Pinpoint the cell where the given text exists, returning its (X, Y) midpoint coordinate. 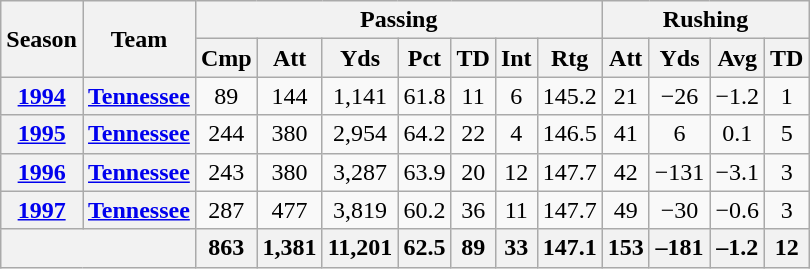
2,954 (360, 134)
1 (786, 96)
−3.1 (738, 172)
3,287 (360, 172)
145.2 (570, 96)
Rtg (570, 58)
49 (626, 210)
Int (516, 58)
36 (473, 210)
244 (226, 134)
60.2 (424, 210)
863 (226, 248)
33 (516, 248)
11,201 (360, 248)
Pct (424, 58)
−0.6 (738, 210)
–1.2 (738, 248)
63.9 (424, 172)
−30 (680, 210)
Rushing (706, 20)
42 (626, 172)
−131 (680, 172)
243 (226, 172)
Cmp (226, 58)
20 (473, 172)
1996 (42, 172)
22 (473, 134)
21 (626, 96)
287 (226, 210)
Passing (398, 20)
1,141 (360, 96)
5 (786, 134)
3,819 (360, 210)
144 (290, 96)
1,381 (290, 248)
−1.2 (738, 96)
41 (626, 134)
0.1 (738, 134)
1995 (42, 134)
1994 (42, 96)
62.5 (424, 248)
153 (626, 248)
Team (138, 39)
477 (290, 210)
−26 (680, 96)
1997 (42, 210)
Avg (738, 58)
147.1 (570, 248)
–181 (680, 248)
61.8 (424, 96)
146.5 (570, 134)
4 (516, 134)
Season (42, 39)
64.2 (424, 134)
